Return (X, Y) of the center of cell containing provided text 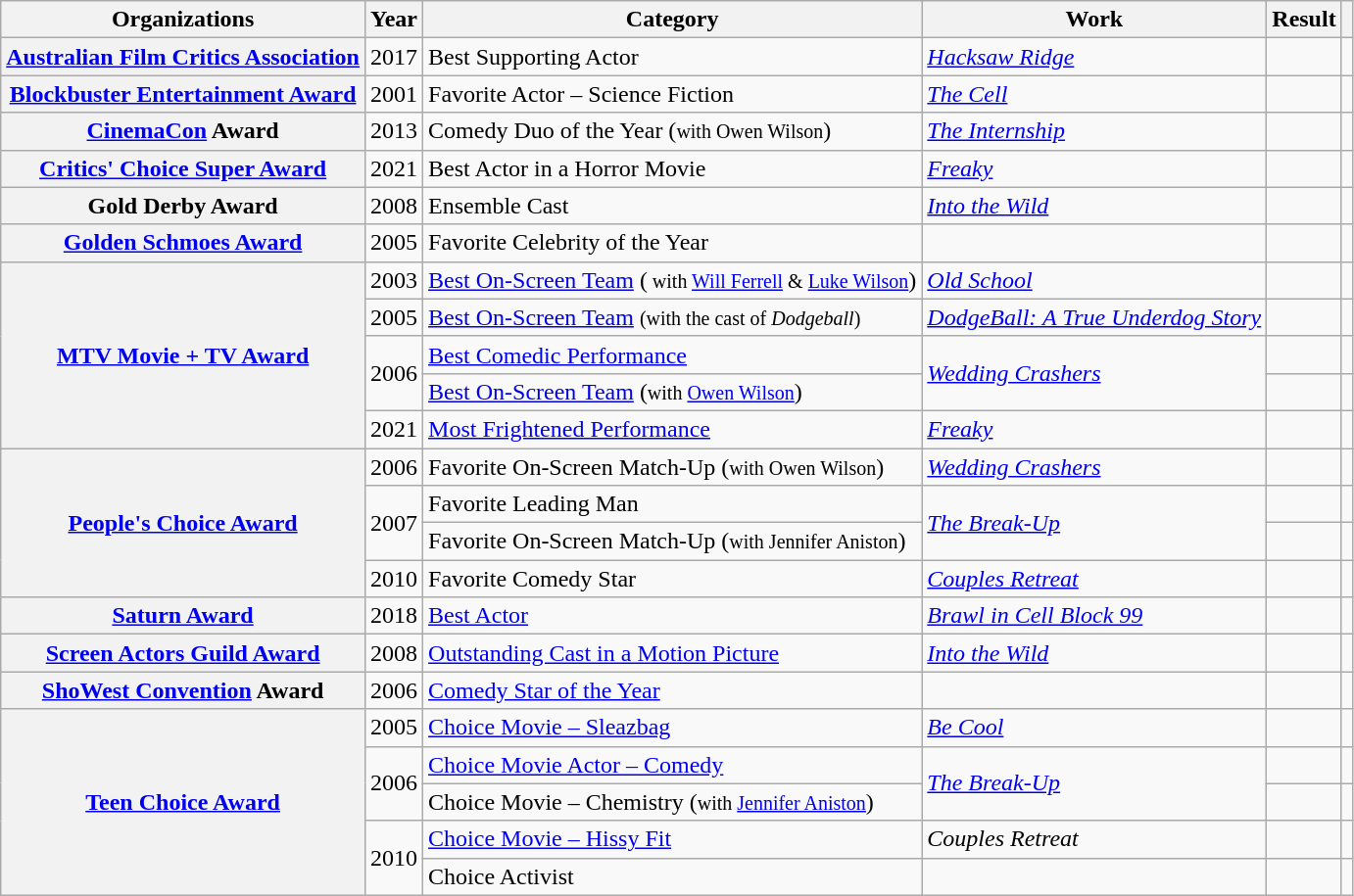
Australian Film Critics Association (183, 57)
Best Actor (672, 616)
The Cell (1094, 94)
Favorite On-Screen Match-Up (with Owen Wilson) (672, 467)
2018 (394, 616)
Year (394, 20)
MTV Movie + TV Award (183, 354)
Hacksaw Ridge (1094, 57)
Brawl in Cell Block 99 (1094, 616)
Result (1304, 20)
Be Cool (1094, 728)
The Internship (1094, 131)
Category (672, 20)
Best On-Screen Team (with the cast of Dodgeball) (672, 317)
Saturn Award (183, 616)
2003 (394, 280)
2017 (394, 57)
Comedy Duo of the Year (with Owen Wilson) (672, 131)
Favorite Actor – Science Fiction (672, 94)
Best Actor in a Horror Movie (672, 168)
Critics' Choice Super Award (183, 168)
Old School (1094, 280)
Outstanding Cast in a Motion Picture (672, 653)
2013 (394, 131)
Choice Movie – Chemistry (with Jennifer Aniston) (672, 802)
People's Choice Award (183, 523)
Teen Choice Award (183, 802)
Favorite Celebrity of the Year (672, 243)
2001 (394, 94)
Best On-Screen Team ( with Will Ferrell & Luke Wilson) (672, 280)
Choice Movie Actor – Comedy (672, 765)
Ensemble Cast (672, 206)
Work (1094, 20)
ShoWest Convention Award (183, 690)
2007 (394, 523)
Screen Actors Guild Award (183, 653)
Best On-Screen Team (with Owen Wilson) (672, 392)
Choice Movie – Hissy Fit (672, 839)
Gold Derby Award (183, 206)
Choice Movie – Sleazbag (672, 728)
Organizations (183, 20)
Favorite Comedy Star (672, 579)
Favorite On-Screen Match-Up (with Jennifer Aniston) (672, 542)
Comedy Star of the Year (672, 690)
DodgeBall: A True Underdog Story (1094, 317)
Blockbuster Entertainment Award (183, 94)
Favorite Leading Man (672, 504)
Most Frightened Performance (672, 429)
Golden Schmoes Award (183, 243)
Best Comedic Performance (672, 354)
Best Supporting Actor (672, 57)
CinemaCon Award (183, 131)
Choice Activist (672, 876)
